Capture the cell that displays the provided text and extract its (x, y) central coordinate. 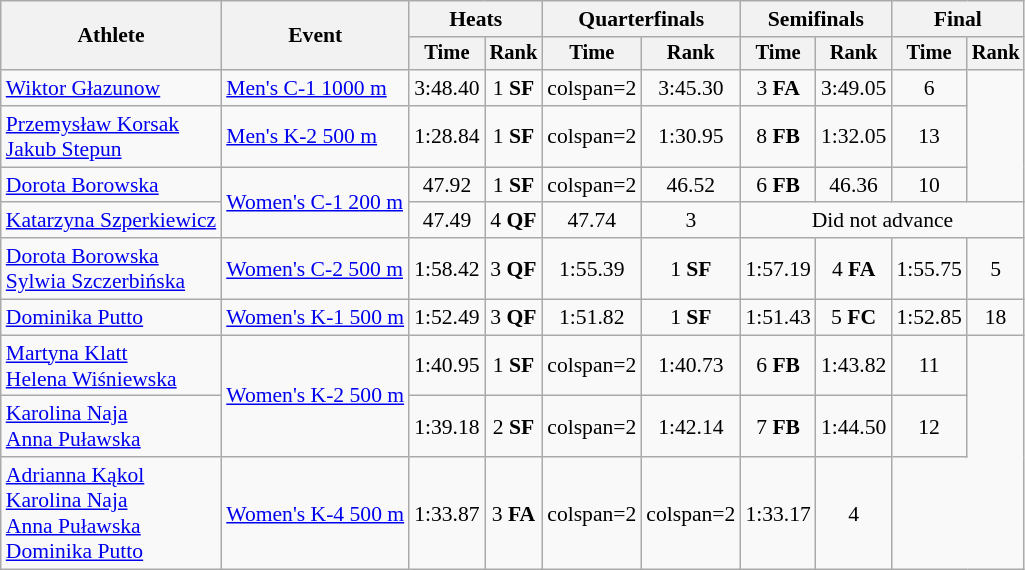
3:48.40 (446, 88)
Przemysław KorsakJakub Stepun (111, 136)
7 FB (778, 426)
Dorota BorowskaSylwia Szczerbińska (111, 268)
13 (928, 136)
Dorota Borowska (111, 185)
Wiktor Głazunow (111, 88)
1:33.87 (446, 513)
4 QF (514, 221)
1:57.19 (778, 268)
1:42.14 (690, 426)
47.74 (592, 221)
Katarzyna Szperkiewicz (111, 221)
3:49.05 (854, 88)
1:43.82 (854, 366)
1:40.95 (446, 366)
1:32.05 (854, 136)
10 (928, 185)
1:39.18 (446, 426)
Final (958, 19)
Dominika Putto (111, 318)
Women's K-1 500 m (315, 318)
46.52 (690, 185)
1:52.49 (446, 318)
3 (690, 221)
1:51.43 (778, 318)
3:45.30 (690, 88)
47.92 (446, 185)
Semifinals (816, 19)
12 (928, 426)
1:44.50 (854, 426)
4 FA (854, 268)
2 SF (514, 426)
Women's C-2 500 m (315, 268)
Event (315, 36)
5 (996, 268)
11 (928, 366)
Karolina NajaAnna Puławska (111, 426)
6 (928, 88)
Martyna KlattHelena Wiśniewska (111, 366)
Heats (476, 19)
1:33.17 (778, 513)
Adrianna KąkolKarolina NajaAnna PuławskaDominika Putto (111, 513)
1:55.39 (592, 268)
1:40.73 (690, 366)
47.49 (446, 221)
1:28.84 (446, 136)
Women's C-1 200 m (315, 202)
Women's K-4 500 m (315, 513)
18 (996, 318)
Men's K-2 500 m (315, 136)
1:30.95 (690, 136)
Did not advance (882, 221)
1:52.85 (928, 318)
5 FC (854, 318)
4 (854, 513)
1:55.75 (928, 268)
Quarterfinals (641, 19)
46.36 (854, 185)
8 FB (778, 136)
Men's C-1 1000 m (315, 88)
Athlete (111, 36)
1:51.82 (592, 318)
Women's K-2 500 m (315, 396)
1:58.42 (446, 268)
